Identify which cell holds the provided text, then report its (x, y) central coordinate. 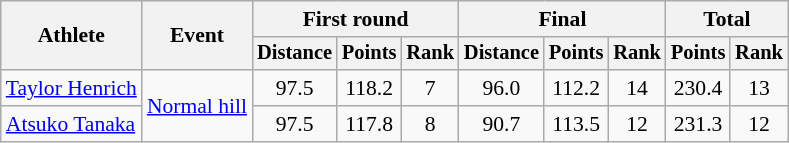
118.2 (369, 88)
7 (430, 88)
Event (197, 36)
Total (727, 19)
96.0 (502, 88)
First round (356, 19)
Atsuko Tanaka (72, 124)
117.8 (369, 124)
Athlete (72, 36)
231.3 (698, 124)
112.2 (576, 88)
230.4 (698, 88)
90.7 (502, 124)
Normal hill (197, 106)
14 (637, 88)
13 (759, 88)
Final (562, 19)
113.5 (576, 124)
8 (430, 124)
Taylor Henrich (72, 88)
